Locate the cell with the specified text and output its [x, y] center coordinate. 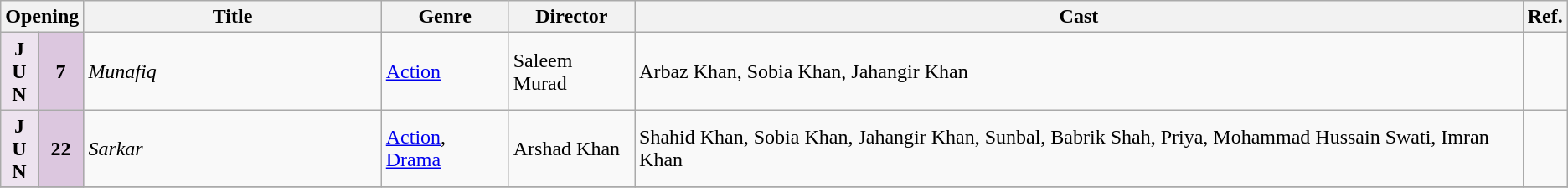
Action, Drama [445, 149]
Sarkar [233, 149]
Director [571, 17]
Opening [42, 17]
Action [445, 71]
7 [60, 71]
Arbaz Khan, Sobia Khan, Jahangir Khan [1079, 71]
Ref. [1545, 17]
Shahid Khan, Sobia Khan, Jahangir Khan, Sunbal, Babrik Shah, Priya, Mohammad Hussain Swati, Imran Khan [1079, 149]
22 [60, 149]
Arshad Khan [571, 149]
Cast [1079, 17]
Genre [445, 17]
Munafiq [233, 71]
Title [233, 17]
Saleem Murad [571, 71]
